Output the [x, y] coordinate of the center of the cell containing the given text.  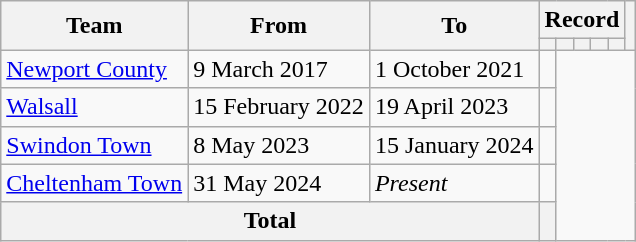
8 May 2023 [279, 145]
Walsall [94, 107]
Cheltenham Town [94, 183]
31 May 2024 [279, 183]
Newport County [94, 69]
Present [454, 183]
To [454, 26]
1 October 2021 [454, 69]
19 April 2023 [454, 107]
Swindon Town [94, 145]
From [279, 26]
Team [94, 26]
15 January 2024 [454, 145]
Record [582, 20]
9 March 2017 [279, 69]
Total [270, 221]
15 February 2022 [279, 107]
